Provide the [X, Y] coordinate of the cell's center where the given text is located.  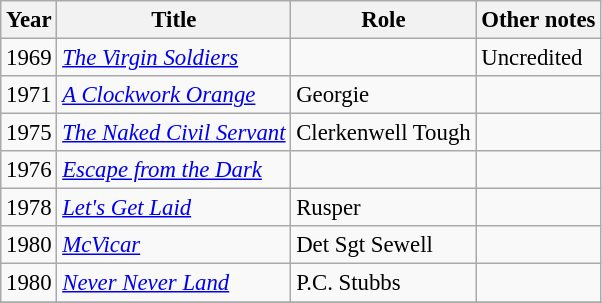
Escape from the Dark [174, 170]
Clerkenwell Tough [384, 133]
Year [29, 20]
1978 [29, 208]
Uncredited [538, 58]
Det Sgt Sewell [384, 245]
Role [384, 20]
Georgie [384, 95]
1971 [29, 95]
1976 [29, 170]
Rusper [384, 208]
Let's Get Laid [174, 208]
Title [174, 20]
P.C. Stubbs [384, 283]
1975 [29, 133]
The Naked Civil Servant [174, 133]
Never Never Land [174, 283]
McVicar [174, 245]
Other notes [538, 20]
1969 [29, 58]
The Virgin Soldiers [174, 58]
A Clockwork Orange [174, 95]
